Return (X, Y) of the center of cell containing provided text 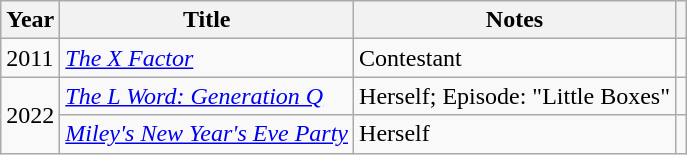
2011 (30, 58)
Notes (515, 20)
Year (30, 20)
2022 (30, 115)
Herself (515, 134)
Title (207, 20)
The X Factor (207, 58)
Contestant (515, 58)
Miley's New Year's Eve Party (207, 134)
The L Word: Generation Q (207, 96)
Herself; Episode: "Little Boxes" (515, 96)
